Determine the [x, y] coordinate at the center of the cell enclosing the given text.  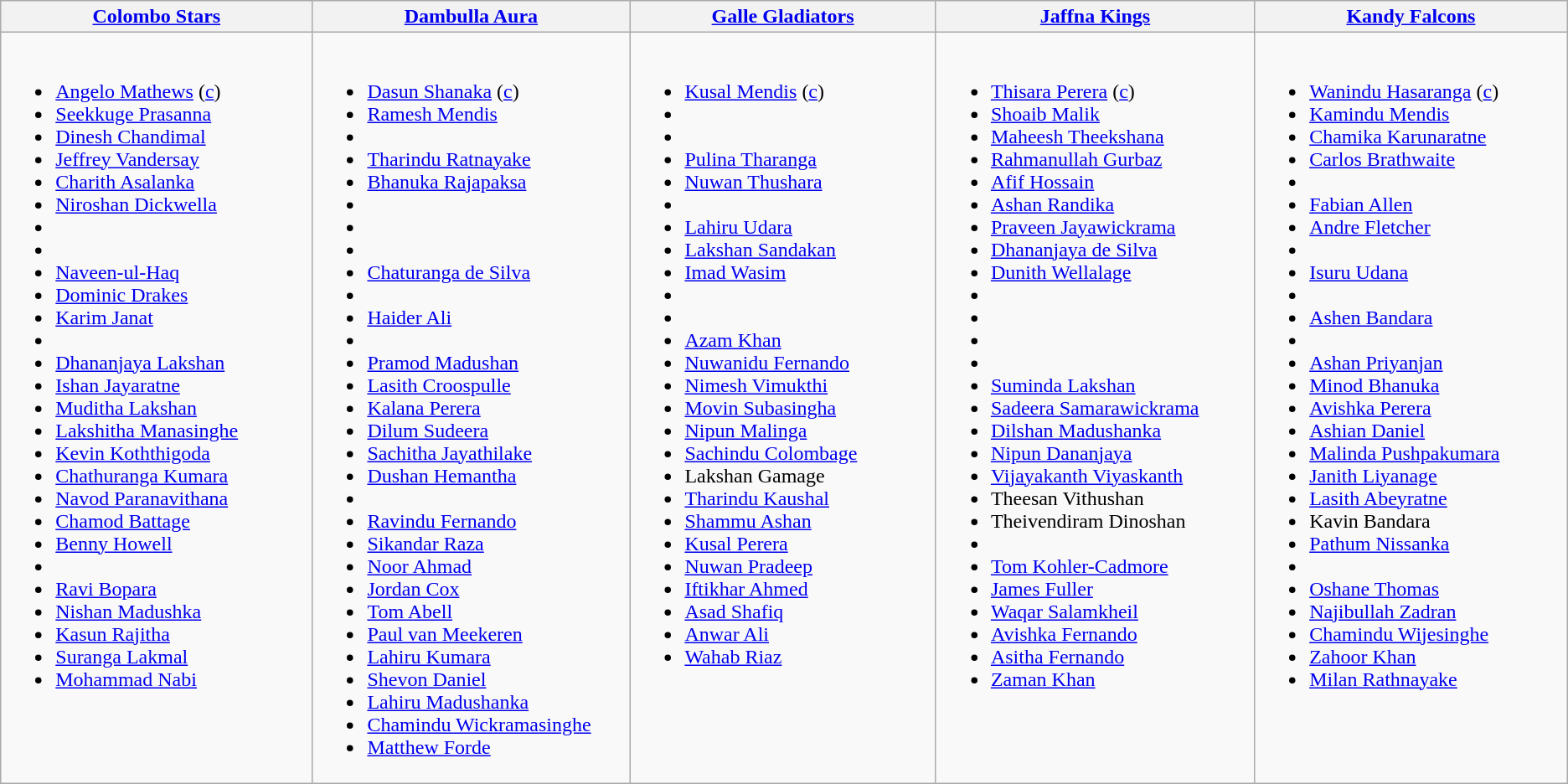
Kandy Falcons [1411, 17]
Galle Gladiators [783, 17]
Colombo Stars [157, 17]
Jaffna Kings [1095, 17]
Dambulla Aura [471, 17]
